Identify which cell holds the provided text, then report its [X, Y] central coordinate. 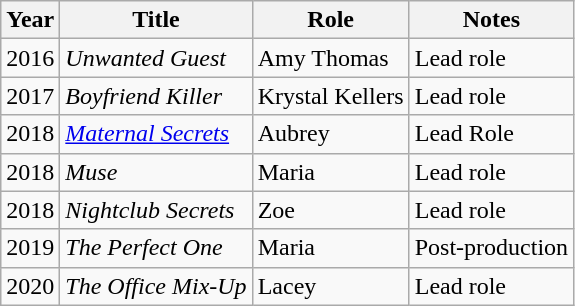
2017 [30, 96]
Post-production [491, 248]
Krystal Kellers [330, 96]
Amy Thomas [330, 58]
Notes [491, 20]
2016 [30, 58]
Lead Role [491, 134]
Aubrey [330, 134]
Muse [156, 172]
Boyfriend Killer [156, 96]
Nightclub Secrets [156, 210]
Year [30, 20]
Role [330, 20]
Zoe [330, 210]
Lacey [330, 286]
2019 [30, 248]
Maternal Secrets [156, 134]
Title [156, 20]
2020 [30, 286]
The Office Mix-Up [156, 286]
Unwanted Guest [156, 58]
The Perfect One [156, 248]
